Determine the [X, Y] coordinate at the center of the cell enclosing the given text.  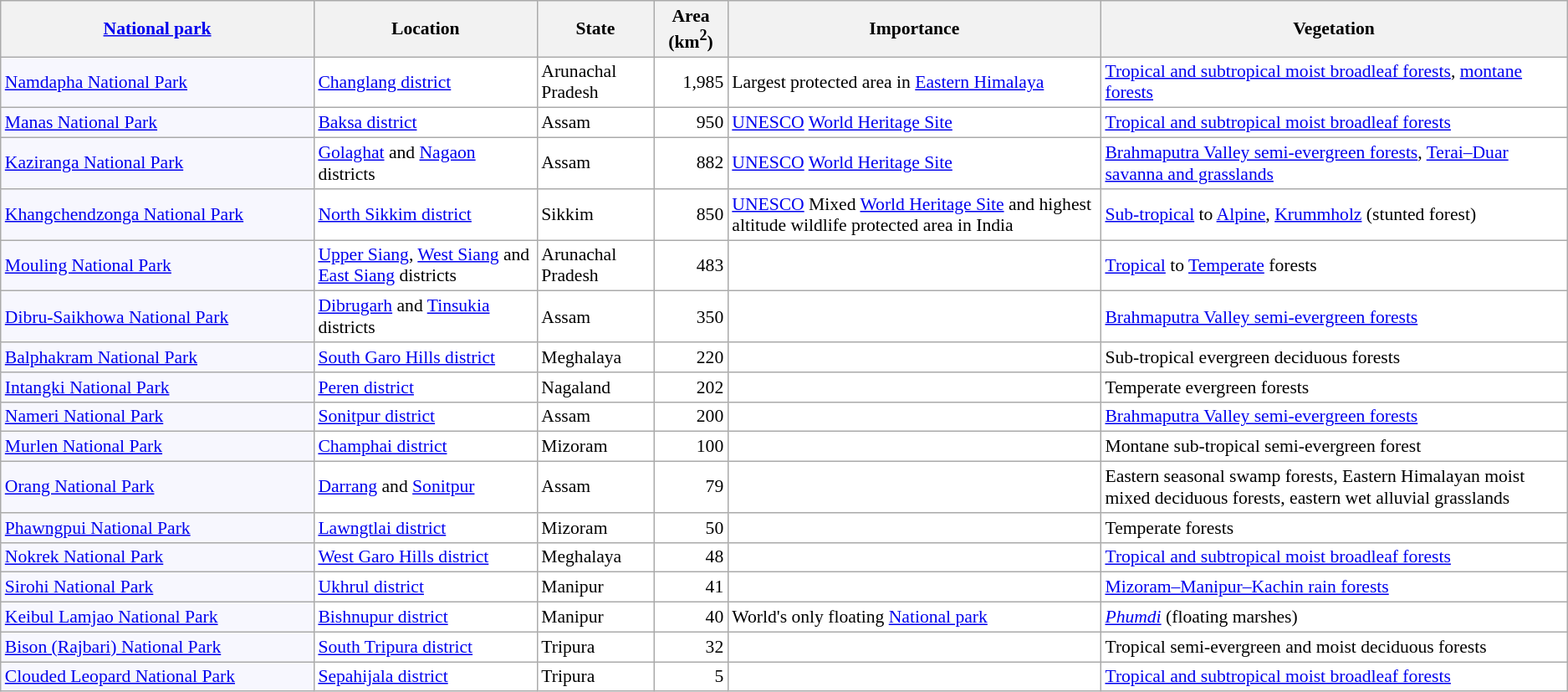
350 [691, 316]
Changlang district [425, 82]
Area (km2) [691, 28]
850 [691, 214]
882 [691, 164]
Orang National Park [157, 487]
40 [691, 618]
Baksa district [425, 123]
202 [691, 387]
Tropical semi-evergreen and moist deciduous forests [1333, 647]
Sub-tropical evergreen deciduous forests [1333, 357]
Lawngtlai district [425, 528]
Tropical to Temperate forests [1333, 266]
Dibru-Saikhowa National Park [157, 316]
Sonitpur district [425, 417]
48 [691, 557]
100 [691, 447]
Eastern seasonal swamp forests, Eastern Himalayan moist mixed deciduous forests, eastern wet alluvial grasslands [1333, 487]
Upper Siang, West Siang and East Siang districts [425, 266]
World's only floating National park [914, 618]
Bishnupur district [425, 618]
Location [425, 28]
Namdapha National Park [157, 82]
50 [691, 528]
Temperate forests [1333, 528]
32 [691, 647]
Sikkim [595, 214]
Nagaland [595, 387]
Tropical and subtropical moist broadleaf forests, montane forests [1333, 82]
41 [691, 587]
Temperate evergreen forests [1333, 387]
West Garo Hills district [425, 557]
National park [157, 28]
Phawngpui National Park [157, 528]
Champhai district [425, 447]
950 [691, 123]
483 [691, 266]
Mouling National Park [157, 266]
UNESCO Mixed World Heritage Site and highest altitude wildlife protected area in India [914, 214]
Ukhrul district [425, 587]
Brahmaputra Valley semi-evergreen forests, Terai–Duar savanna and grasslands [1333, 164]
State [595, 28]
Golaghat and Nagaon districts [425, 164]
Dibrugarh and Tinsukia districts [425, 316]
Kaziranga National Park [157, 164]
Darrang and Sonitpur [425, 487]
North Sikkim district [425, 214]
Sub-tropical to Alpine, Krummholz (stunted forest) [1333, 214]
200 [691, 417]
South Garo Hills district [425, 357]
Khangchendzonga National Park [157, 214]
Sirohi National Park [157, 587]
220 [691, 357]
5 [691, 677]
Largest protected area in Eastern Himalaya [914, 82]
Balphakram National Park [157, 357]
Murlen National Park [157, 447]
Peren district [425, 387]
Montane sub-tropical semi-evergreen forest [1333, 447]
1,985 [691, 82]
Manas National Park [157, 123]
Phumdi (floating marshes) [1333, 618]
Sepahijala district [425, 677]
Clouded Leopard National Park [157, 677]
Mizoram–Manipur–Kachin rain forests [1333, 587]
South Tripura district [425, 647]
Vegetation [1333, 28]
Keibul Lamjao National Park [157, 618]
Nokrek National Park [157, 557]
Bison (Rajbari) National Park [157, 647]
Importance [914, 28]
Intangki National Park [157, 387]
79 [691, 487]
Nameri National Park [157, 417]
